Pinpoint the cell where the given text exists, returning its (x, y) midpoint coordinate. 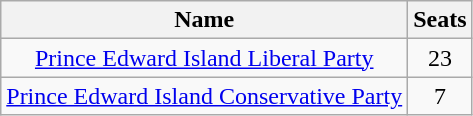
Seats (440, 20)
7 (440, 96)
Name (204, 20)
23 (440, 58)
Prince Edward Island Conservative Party (204, 96)
Prince Edward Island Liberal Party (204, 58)
